Search for the cell housing the specified text and yield its (X, Y) center coordinate. 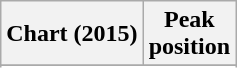
Chart (2015) (72, 34)
Peakposition (189, 34)
